Find where the given text appears and provide that cell's center as [X, Y] coordinate. 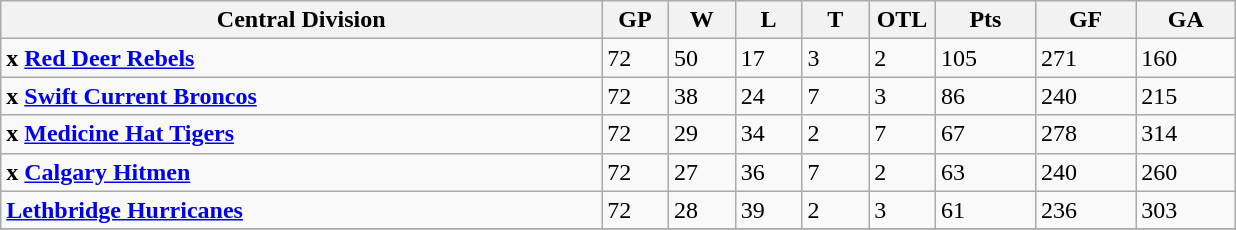
Pts [985, 20]
x Medicine Hat Tigers [302, 134]
L [768, 20]
x Red Deer Rebels [302, 58]
260 [1186, 172]
T [836, 20]
OTL [902, 20]
29 [702, 134]
x Swift Current Broncos [302, 96]
278 [1086, 134]
x Calgary Hitmen [302, 172]
GA [1186, 20]
50 [702, 58]
67 [985, 134]
38 [702, 96]
GP [636, 20]
17 [768, 58]
GF [1086, 20]
215 [1186, 96]
Central Division [302, 20]
61 [985, 210]
27 [702, 172]
W [702, 20]
236 [1086, 210]
63 [985, 172]
34 [768, 134]
105 [985, 58]
86 [985, 96]
314 [1186, 134]
303 [1186, 210]
36 [768, 172]
Lethbridge Hurricanes [302, 210]
39 [768, 210]
24 [768, 96]
271 [1086, 58]
160 [1186, 58]
28 [702, 210]
